Return the (x, y) coordinate for the center point of the cell that contains the specified text.  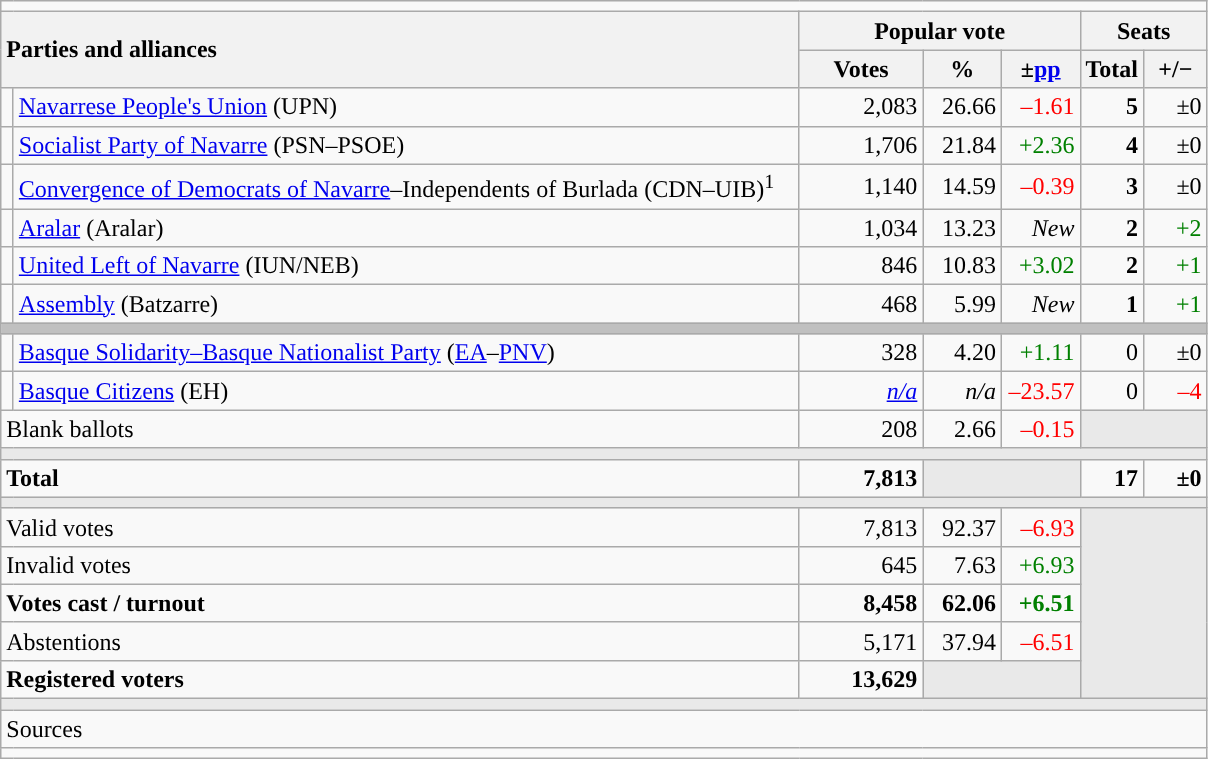
+2 (1176, 228)
Popular vote (940, 31)
26.66 (962, 107)
468 (861, 304)
Registered voters (400, 679)
2,083 (861, 107)
Aralar (Aralar) (406, 228)
+1.11 (1040, 353)
4 (1112, 145)
United Left of Navarre (IUN/NEB) (406, 266)
–0.15 (1040, 429)
Socialist Party of Navarre (PSN–PSOE) (406, 145)
+6.93 (1040, 565)
8,458 (861, 603)
13,629 (861, 679)
–23.57 (1040, 391)
% (962, 69)
92.37 (962, 527)
–0.39 (1040, 186)
17 (1112, 478)
Votes (861, 69)
Parties and alliances (400, 50)
37.94 (962, 641)
1,034 (861, 228)
+2.36 (1040, 145)
Assembly (Batzarre) (406, 304)
328 (861, 353)
Convergence of Democrats of Navarre–Independents of Burlada (CDN–UIB)1 (406, 186)
+3.02 (1040, 266)
Navarrese People's Union (UPN) (406, 107)
2.66 (962, 429)
5,171 (861, 641)
3 (1112, 186)
Basque Citizens (EH) (406, 391)
846 (861, 266)
Blank ballots (400, 429)
1 (1112, 304)
–1.61 (1040, 107)
10.83 (962, 266)
–4 (1176, 391)
645 (861, 565)
13.23 (962, 228)
14.59 (962, 186)
+/− (1176, 69)
–6.93 (1040, 527)
5.99 (962, 304)
5 (1112, 107)
Sources (604, 729)
1,706 (861, 145)
7.63 (962, 565)
–6.51 (1040, 641)
208 (861, 429)
Seats (1144, 31)
1,140 (861, 186)
±pp (1040, 69)
Valid votes (400, 527)
62.06 (962, 603)
Abstentions (400, 641)
Votes cast / turnout (400, 603)
Basque Solidarity–Basque Nationalist Party (EA–PNV) (406, 353)
+6.51 (1040, 603)
4.20 (962, 353)
Invalid votes (400, 565)
21.84 (962, 145)
